From the cell containing the given text, extract its center point as (X, Y) coordinate. 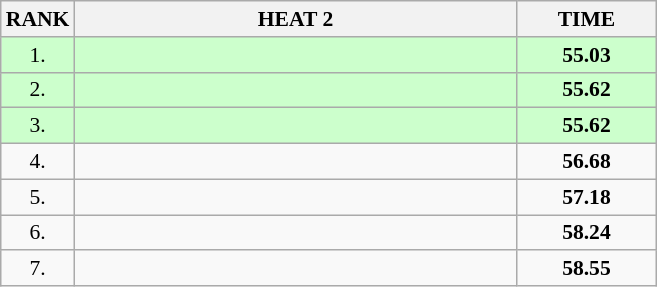
57.18 (587, 197)
1. (38, 55)
HEAT 2 (295, 19)
3. (38, 126)
5. (38, 197)
TIME (587, 19)
58.24 (587, 233)
4. (38, 162)
58.55 (587, 269)
7. (38, 269)
6. (38, 233)
2. (38, 90)
55.03 (587, 55)
RANK (38, 19)
56.68 (587, 162)
